Find where the given text appears and provide that cell's center as (x, y) coordinate. 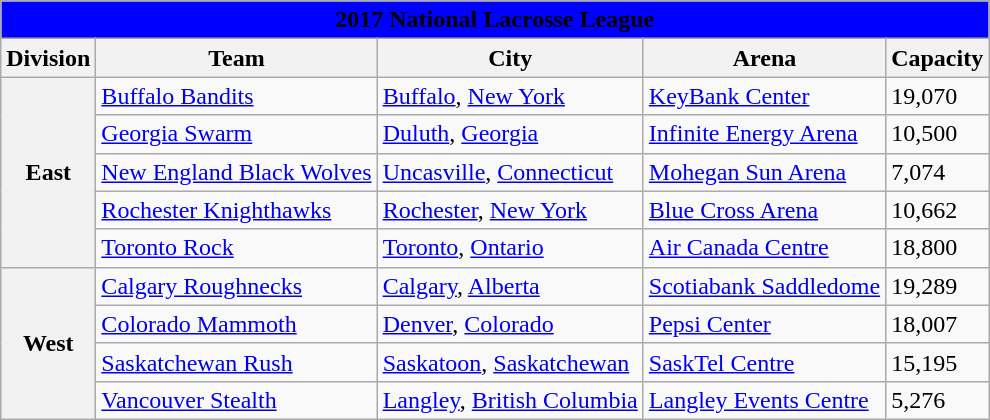
19,289 (938, 286)
5,276 (938, 400)
KeyBank Center (764, 96)
15,195 (938, 362)
Toronto, Ontario (510, 248)
Toronto Rock (236, 248)
Buffalo Bandits (236, 96)
18,007 (938, 324)
Colorado Mammoth (236, 324)
Rochester Knighthawks (236, 210)
7,074 (938, 172)
Calgary Roughnecks (236, 286)
Infinite Energy Arena (764, 134)
Pepsi Center (764, 324)
Calgary, Alberta (510, 286)
Uncasville, Connecticut (510, 172)
Langley Events Centre (764, 400)
Langley, British Columbia (510, 400)
West (48, 343)
Capacity (938, 58)
East (48, 172)
2017 National Lacrosse League (495, 20)
Arena (764, 58)
Scotiabank Saddledome (764, 286)
19,070 (938, 96)
Duluth, Georgia (510, 134)
10,662 (938, 210)
18,800 (938, 248)
Vancouver Stealth (236, 400)
Rochester, New York (510, 210)
Georgia Swarm (236, 134)
SaskTel Centre (764, 362)
Air Canada Centre (764, 248)
Saskatchewan Rush (236, 362)
Buffalo, New York (510, 96)
10,500 (938, 134)
Division (48, 58)
Team (236, 58)
Mohegan Sun Arena (764, 172)
City (510, 58)
Blue Cross Arena (764, 210)
Denver, Colorado (510, 324)
Saskatoon, Saskatchewan (510, 362)
New England Black Wolves (236, 172)
